From the cell containing the given text, extract its center point as (X, Y) coordinate. 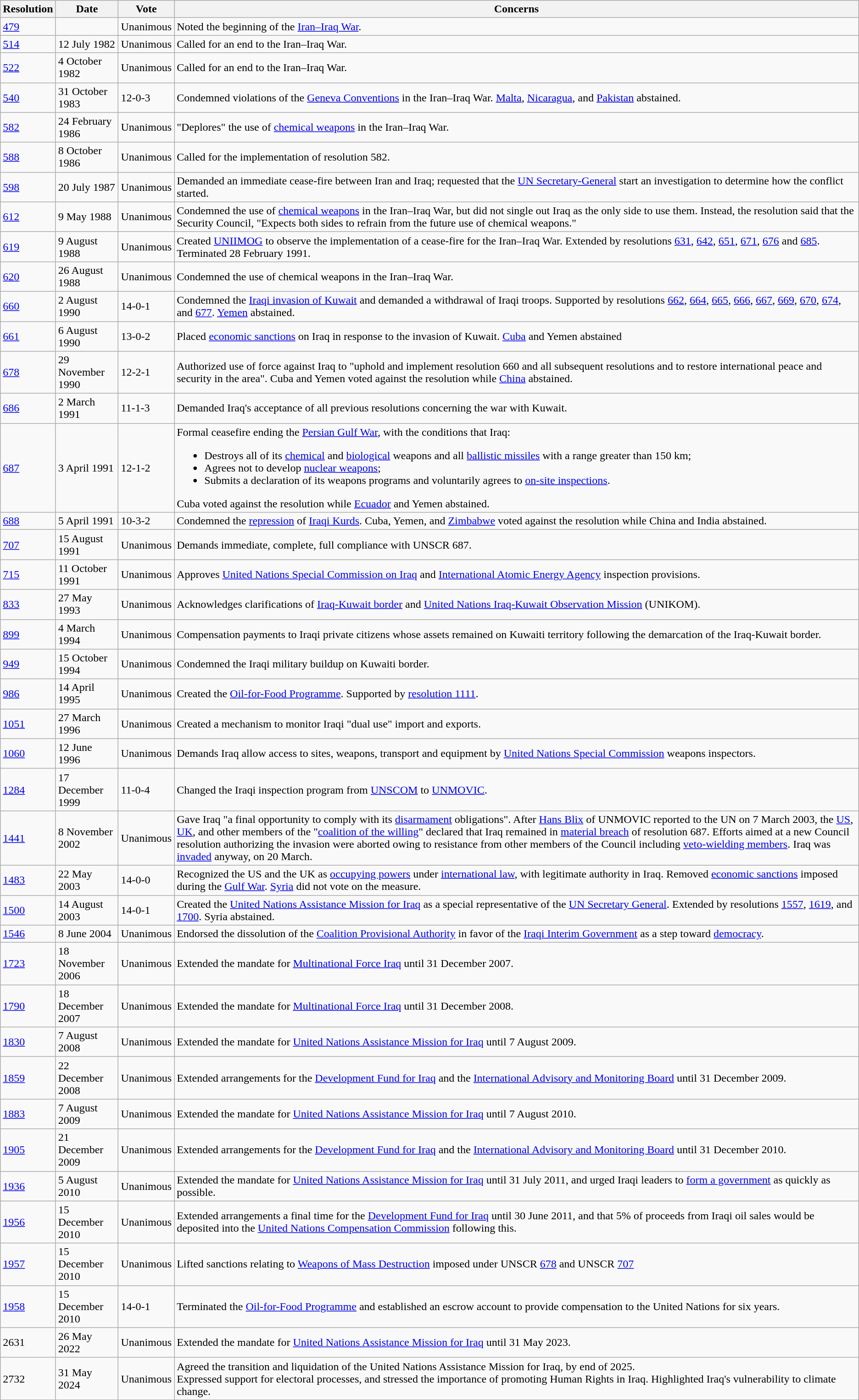
18 December 2007 (87, 1006)
5 April 1991 (87, 521)
Date (87, 9)
Concerns (517, 9)
6 August 1990 (87, 336)
8 October 1986 (87, 157)
Approves United Nations Special Commission on Iraq and International Atomic Energy Agency inspection provisions. (517, 574)
Demands Iraq allow access to sites, weapons, transport and equipment by United Nations Special Commission weapons inspectors. (517, 753)
986 (28, 694)
31 May 2024 (87, 1378)
1830 (28, 1042)
4 October 1982 (87, 68)
10-3-2 (146, 521)
1483 (28, 880)
9 August 1988 (87, 247)
9 May 1988 (87, 217)
Demanded Iraq's acceptance of all previous resolutions concerning the war with Kuwait. (517, 408)
27 May 1993 (87, 605)
26 May 2022 (87, 1342)
1441 (28, 838)
Resolution (28, 9)
Condemned violations of the Geneva Conventions in the Iran–Iraq War. Malta, Nicaragua, and Pakistan abstained. (517, 97)
Extended the mandate for Multinational Force Iraq until 31 December 2007. (517, 964)
1500 (28, 910)
2732 (28, 1378)
1883 (28, 1114)
3 April 1991 (87, 468)
1936 (28, 1186)
12 July 1982 (87, 44)
Extended arrangements for the Development Fund for Iraq and the International Advisory and Monitoring Board until 31 December 2009. (517, 1078)
5 August 2010 (87, 1186)
678 (28, 372)
Vote (146, 9)
"Deplores" the use of chemical weapons in the Iran–Iraq War. (517, 128)
Called for the implementation of resolution 582. (517, 157)
620 (28, 276)
1051 (28, 724)
Created the Oil-for-Food Programme. Supported by resolution 1111. (517, 694)
514 (28, 44)
899 (28, 634)
11-0-4 (146, 789)
Extended the mandate for United Nations Assistance Mission for Iraq until 7 August 2009. (517, 1042)
Endorsed the dissolution of the Coalition Provisional Authority in favor of the Iraqi Interim Government as a step toward democracy. (517, 934)
598 (28, 187)
18 November 2006 (87, 964)
7 August 2009 (87, 1114)
1905 (28, 1150)
833 (28, 605)
8 November 2002 (87, 838)
14 April 1995 (87, 694)
Created a mechanism to monitor Iraqi "dual use" import and exports. (517, 724)
Acknowledges clarifications of Iraq-Kuwait border and United Nations Iraq-Kuwait Observation Mission (UNIKOM). (517, 605)
22 May 2003 (87, 880)
2 March 1991 (87, 408)
13-0-2 (146, 336)
24 February 1986 (87, 128)
Extended the mandate for Multinational Force Iraq until 31 December 2008. (517, 1006)
Extended arrangements for the Development Fund for Iraq and the International Advisory and Monitoring Board until 31 December 2010. (517, 1150)
11 October 1991 (87, 574)
12-1-2 (146, 468)
686 (28, 408)
582 (28, 128)
4 March 1994 (87, 634)
26 August 1988 (87, 276)
8 June 2004 (87, 934)
15 October 1994 (87, 664)
Extended the mandate for United Nations Assistance Mission for Iraq until 31 May 2023. (517, 1342)
Extended the mandate for United Nations Assistance Mission for Iraq until 7 August 2010. (517, 1114)
1956 (28, 1222)
14-0-0 (146, 880)
Demands immediate, complete, full compliance with UNSCR 687. (517, 545)
12-0-3 (146, 97)
Condemned the use of chemical weapons in the Iran–Iraq War. (517, 276)
949 (28, 664)
660 (28, 306)
11-1-3 (146, 408)
1723 (28, 964)
1546 (28, 934)
Noted the beginning of the Iran–Iraq War. (517, 27)
Lifted sanctions relating to Weapons of Mass Destruction imposed under UNSCR 678 and UNSCR 707 (517, 1264)
1958 (28, 1306)
1060 (28, 753)
27 March 1996 (87, 724)
1859 (28, 1078)
Condemned the repression of Iraqi Kurds. Cuba, Yemen, and Zimbabwe voted against the resolution while China and India abstained. (517, 521)
2 August 1990 (87, 306)
29 November 1990 (87, 372)
661 (28, 336)
12 June 1996 (87, 753)
31 October 1983 (87, 97)
2631 (28, 1342)
14 August 2003 (87, 910)
1957 (28, 1264)
715 (28, 574)
619 (28, 247)
22 December 2008 (87, 1078)
17 December 1999 (87, 789)
21 December 2009 (87, 1150)
Placed economic sanctions on Iraq in response to the invasion of Kuwait. Cuba and Yemen abstained (517, 336)
1284 (28, 789)
707 (28, 545)
12-2-1 (146, 372)
15 August 1991 (87, 545)
612 (28, 217)
7 August 2008 (87, 1042)
1790 (28, 1006)
Terminated the Oil-for-Food Programme and established an escrow account to provide compensation to the United Nations for six years. (517, 1306)
Condemned the Iraqi military buildup on Kuwaiti border. (517, 664)
522 (28, 68)
479 (28, 27)
540 (28, 97)
Compensation payments to Iraqi private citizens whose assets remained on Kuwaiti territory following the demarcation of the Iraq-Kuwait border. (517, 634)
687 (28, 468)
20 July 1987 (87, 187)
688 (28, 521)
588 (28, 157)
Changed the Iraqi inspection program from UNSCOM to UNMOVIC. (517, 789)
